Search for the cell housing the specified text and yield its (x, y) center coordinate. 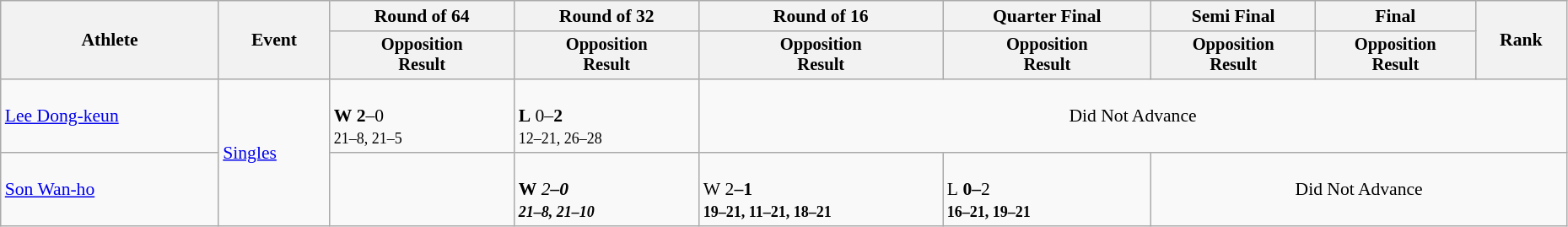
Singles (273, 152)
Event (273, 41)
Semi Final (1233, 16)
Final (1395, 16)
Rank (1521, 41)
Son Wan-ho (110, 189)
W 2–021–8, 21–5 (422, 116)
Round of 64 (422, 16)
W 2–021–8, 21–10 (607, 189)
Athlete (110, 41)
L 0–212–21, 26–28 (607, 116)
Round of 32 (607, 16)
W 2–119–21, 11–21, 18–21 (822, 189)
L 0–216–21, 19–21 (1048, 189)
Lee Dong-keun (110, 116)
Quarter Final (1048, 16)
Round of 16 (822, 16)
